Pinpoint the cell where the given text exists, returning its [X, Y] midpoint coordinate. 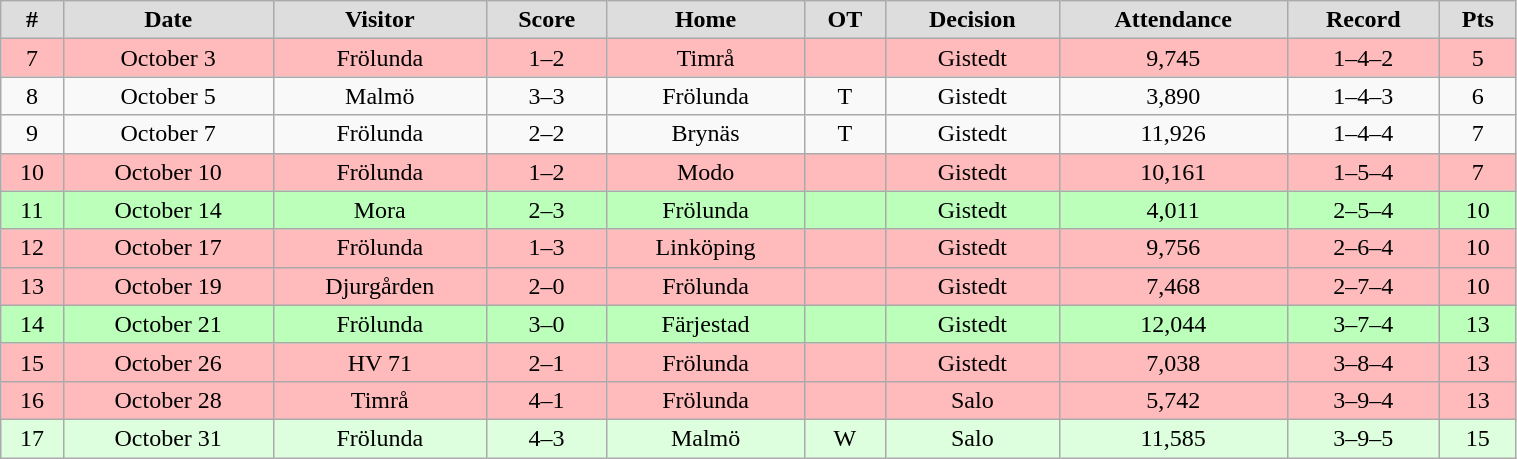
HV 71 [380, 362]
3,890 [1173, 96]
W [844, 438]
5,742 [1173, 400]
12 [32, 248]
1–3 [546, 248]
2–3 [546, 210]
October 26 [168, 362]
Brynäs [706, 134]
Mora [380, 210]
1–4–4 [1363, 134]
4–1 [546, 400]
October 19 [168, 286]
October 7 [168, 134]
17 [32, 438]
5 [1478, 58]
October 31 [168, 438]
2–2 [546, 134]
9,756 [1173, 248]
3–8–4 [1363, 362]
11,926 [1173, 134]
1–5–4 [1363, 172]
# [32, 20]
8 [32, 96]
3–9–5 [1363, 438]
October 3 [168, 58]
Score [546, 20]
10,161 [1173, 172]
Decision [973, 20]
OT [844, 20]
Färjestad [706, 324]
3–3 [546, 96]
2–6–4 [1363, 248]
4,011 [1173, 210]
2–1 [546, 362]
Linköping [706, 248]
2–5–4 [1363, 210]
9 [32, 134]
11,585 [1173, 438]
Modo [706, 172]
6 [1478, 96]
1–4–3 [1363, 96]
Date [168, 20]
12,044 [1173, 324]
October 10 [168, 172]
Djurgården [380, 286]
Record [1363, 20]
2–7–4 [1363, 286]
2–0 [546, 286]
October 17 [168, 248]
3–9–4 [1363, 400]
16 [32, 400]
October 28 [168, 400]
October 14 [168, 210]
1–4–2 [1363, 58]
9,745 [1173, 58]
Visitor [380, 20]
7,038 [1173, 362]
11 [32, 210]
7,468 [1173, 286]
October 21 [168, 324]
3–0 [546, 324]
October 5 [168, 96]
3–7–4 [1363, 324]
4–3 [546, 438]
14 [32, 324]
Home [706, 20]
Attendance [1173, 20]
Pts [1478, 20]
